Find where the given text appears and provide that cell's center as [x, y] coordinate. 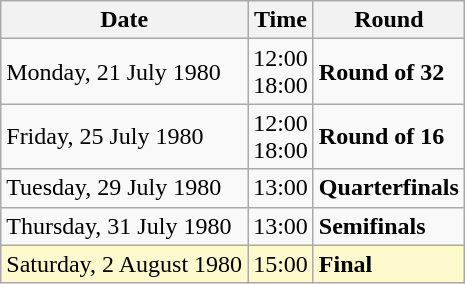
Thursday, 31 July 1980 [124, 226]
Quarterfinals [388, 188]
Tuesday, 29 July 1980 [124, 188]
Final [388, 264]
Date [124, 20]
Time [281, 20]
Round [388, 20]
Friday, 25 July 1980 [124, 136]
15:00 [281, 264]
Monday, 21 July 1980 [124, 72]
Saturday, 2 August 1980 [124, 264]
Round of 32 [388, 72]
Semifinals [388, 226]
Round of 16 [388, 136]
